Return the (X, Y) coordinate for the center point of the cell that contains the specified text.  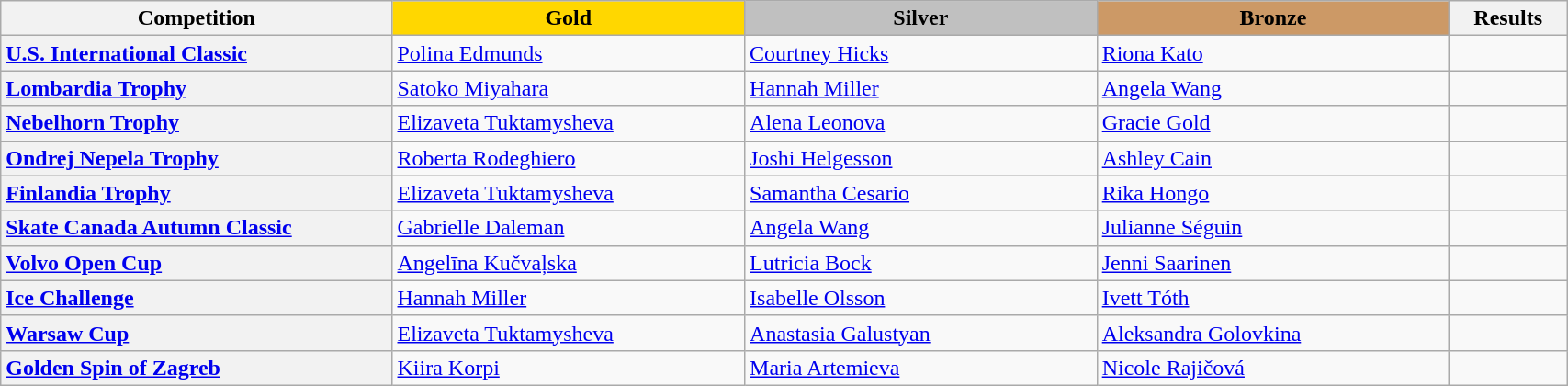
Julianne Séguin (1273, 228)
Alena Leonova (921, 123)
Nebelhorn Trophy (197, 123)
Competition (197, 18)
Angelīna Kučvaļska (569, 263)
Ashley Cain (1273, 158)
Volvo Open Cup (197, 263)
U.S. International Classic (197, 53)
Golden Spin of Zagreb (197, 368)
Silver (921, 18)
Courtney Hicks (921, 53)
Skate Canada Autumn Classic (197, 228)
Gold (569, 18)
Finlandia Trophy (197, 193)
Polina Edmunds (569, 53)
Bronze (1273, 18)
Joshi Helgesson (921, 158)
Ivett Tóth (1273, 298)
Anastasia Galustyan (921, 333)
Satoko Miyahara (569, 88)
Ice Challenge (197, 298)
Nicole Rajičová (1273, 368)
Maria Artemieva (921, 368)
Samantha Cesario (921, 193)
Warsaw Cup (197, 333)
Kiira Korpi (569, 368)
Isabelle Olsson (921, 298)
Aleksandra Golovkina (1273, 333)
Rika Hongo (1273, 193)
Riona Kato (1273, 53)
Lutricia Bock (921, 263)
Lombardia Trophy (197, 88)
Jenni Saarinen (1273, 263)
Ondrej Nepela Trophy (197, 158)
Gracie Gold (1273, 123)
Results (1508, 18)
Roberta Rodeghiero (569, 158)
Gabrielle Daleman (569, 228)
